Return the (X, Y) coordinate for the center point of the cell that contains the specified text.  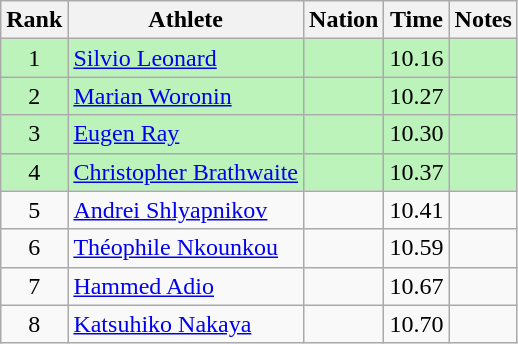
Notes (483, 20)
10.41 (416, 210)
Hammed Adio (186, 286)
Théophile Nkounkou (186, 248)
7 (34, 286)
Christopher Brathwaite (186, 172)
10.67 (416, 286)
2 (34, 96)
10.27 (416, 96)
8 (34, 324)
5 (34, 210)
10.37 (416, 172)
10.16 (416, 58)
10.30 (416, 134)
1 (34, 58)
Nation (344, 20)
Time (416, 20)
4 (34, 172)
Silvio Leonard (186, 58)
10.59 (416, 248)
6 (34, 248)
3 (34, 134)
10.70 (416, 324)
Marian Woronin (186, 96)
Andrei Shlyapnikov (186, 210)
Rank (34, 20)
Katsuhiko Nakaya (186, 324)
Athlete (186, 20)
Eugen Ray (186, 134)
